Extract the (X, Y) coordinate from the center of the cell holding the provided text.  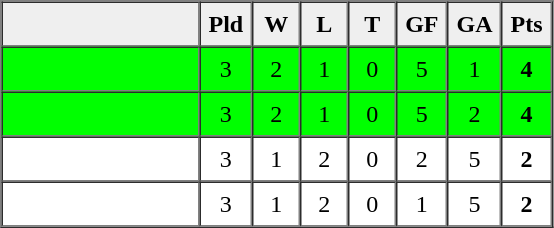
T (372, 24)
GA (475, 24)
W (276, 24)
Pld (226, 24)
L (324, 24)
Pts (527, 24)
GF (422, 24)
